Detect which cell encompasses the target text, then output its [X, Y] center coordinate. 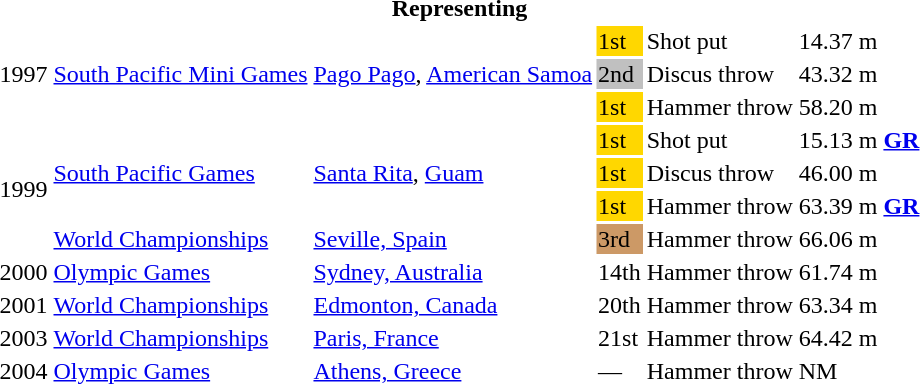
Edmonton, Canada [453, 305]
3rd [620, 239]
Santa Rita, Guam [453, 173]
14th [620, 272]
20th [620, 305]
21st [620, 338]
Seville, Spain [453, 239]
Sydney, Australia [453, 272]
South Pacific Mini Games [180, 74]
2nd [620, 74]
Olympic Games [180, 272]
Pago Pago, American Samoa [453, 74]
Paris, France [453, 338]
South Pacific Games [180, 173]
